For the text-containing cell, return its midpoint in [x, y] coordinate format. 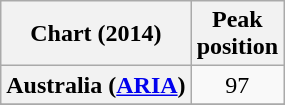
Peakposition [237, 34]
Australia (ARIA) [96, 85]
97 [237, 85]
Chart (2014) [96, 34]
